Extract the [X, Y] coordinate from the center of the cell holding the provided text.  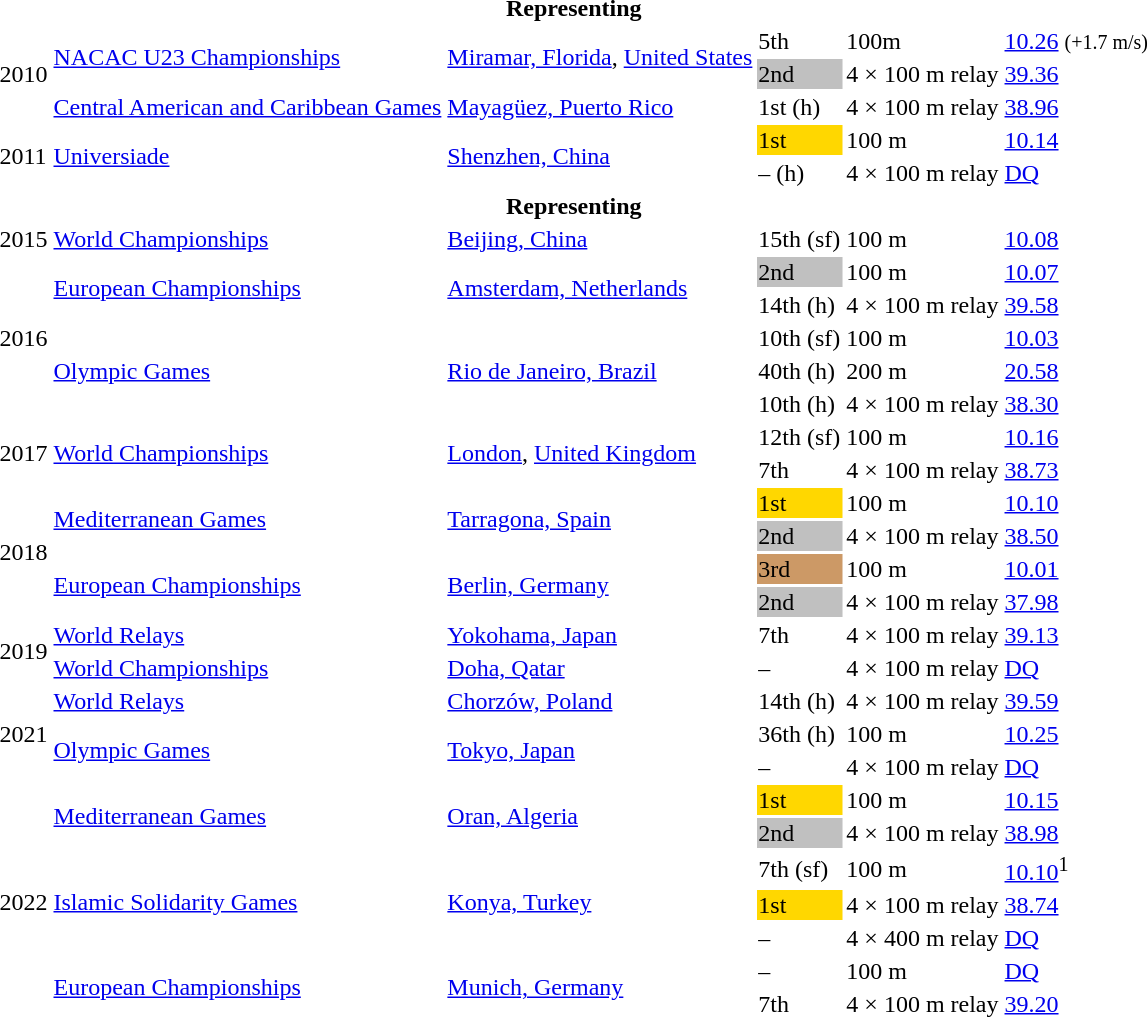
Islamic Solidarity Games [248, 902]
Konya, Turkey [600, 902]
London, United Kingdom [600, 454]
10th (sf) [800, 338]
1st (h) [800, 107]
Chorzów, Poland [600, 701]
Shenzhen, China [600, 156]
7th (sf) [800, 869]
40th (h) [800, 371]
– (h) [800, 173]
Oran, Algeria [600, 816]
Berlin, Germany [600, 586]
100m [922, 41]
3rd [800, 569]
Universiade [248, 156]
Tokyo, Japan [600, 750]
Yokohama, Japan [600, 635]
200 m [922, 371]
36th (h) [800, 734]
Doha, Qatar [600, 668]
Central American and Caribbean Games [248, 107]
Miramar, Florida, United States [600, 58]
Rio de Janeiro, Brazil [600, 371]
Mayagüez, Puerto Rico [600, 107]
NACAC U23 Championships [248, 58]
10th (h) [800, 404]
Amsterdam, Netherlands [600, 288]
15th (sf) [800, 239]
5th [800, 41]
4 × 400 m relay [922, 938]
Beijing, China [600, 239]
12th (sf) [800, 437]
Tarragona, Spain [600, 520]
